Search for the cell housing the specified text and yield its (x, y) center coordinate. 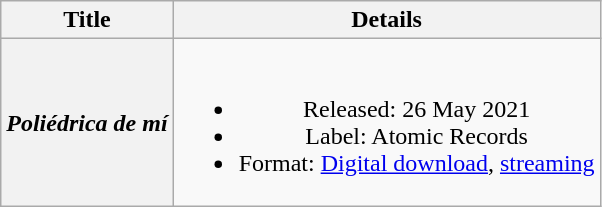
Details (386, 20)
Released: 26 May 2021Label: Atomic RecordsFormat: Digital download, streaming (386, 122)
Title (87, 20)
Poliédrica de mí (87, 122)
